Return the (x, y) coordinate for the center point of the cell that contains the specified text.  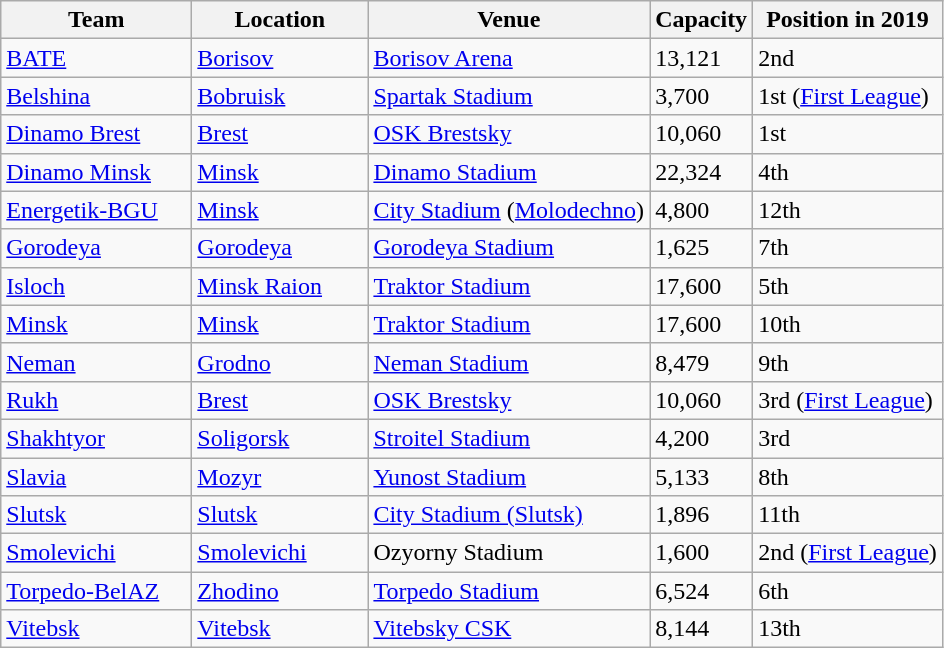
3rd (848, 438)
BATE (96, 58)
Dinamo Minsk (96, 172)
7th (848, 248)
9th (848, 362)
Location (280, 20)
Ozyorny Stadium (509, 553)
Zhodino (280, 591)
Isloch (96, 286)
4,200 (702, 438)
Dinamo Brest (96, 134)
6,524 (702, 591)
Gorodeya Stadium (509, 248)
8,479 (702, 362)
Energetik-BGU (96, 210)
Soligorsk (280, 438)
Minsk Raion (280, 286)
City Stadium (Slutsk) (509, 515)
12th (848, 210)
Vitebsky CSK (509, 629)
1,625 (702, 248)
Borisov (280, 58)
10th (848, 324)
1,600 (702, 553)
Yunost Stadium (509, 477)
Mozyr (280, 477)
3,700 (702, 96)
Slavia (96, 477)
5th (848, 286)
6th (848, 591)
Stroitel Stadium (509, 438)
13,121 (702, 58)
Spartak Stadium (509, 96)
4,800 (702, 210)
8th (848, 477)
5,133 (702, 477)
11th (848, 515)
City Stadium (Molodechno) (509, 210)
13th (848, 629)
3rd (First League) (848, 400)
Rukh (96, 400)
22,324 (702, 172)
Borisov Arena (509, 58)
Grodno (280, 362)
Torpedo-BelAZ (96, 591)
Venue (509, 20)
Belshina (96, 96)
Shakhtyor (96, 438)
1st (First League) (848, 96)
4th (848, 172)
1st (848, 134)
Bobruisk (280, 96)
Team (96, 20)
8,144 (702, 629)
Neman Stadium (509, 362)
2nd (848, 58)
1,896 (702, 515)
Neman (96, 362)
Dinamo Stadium (509, 172)
Capacity (702, 20)
Position in 2019 (848, 20)
Torpedo Stadium (509, 591)
2nd (First League) (848, 553)
